Detect which cell encompasses the target text, then output its [x, y] center coordinate. 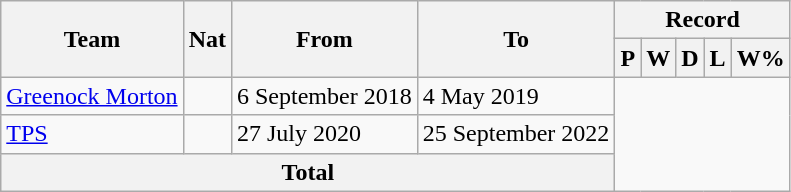
25 September 2022 [516, 134]
D [690, 58]
Team [92, 39]
4 May 2019 [516, 96]
6 September 2018 [324, 96]
TPS [92, 134]
Total [308, 172]
P [628, 58]
Record [702, 20]
To [516, 39]
W% [760, 58]
From [324, 39]
Greenock Morton [92, 96]
27 July 2020 [324, 134]
W [658, 58]
Nat [207, 39]
L [718, 58]
